Locate the cell with the specified text and output its [x, y] center coordinate. 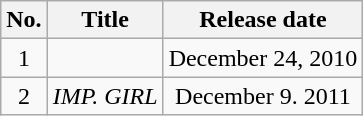
1 [24, 58]
No. [24, 20]
IMP. GIRL [105, 96]
December 9. 2011 [263, 96]
Title [105, 20]
Release date [263, 20]
December 24, 2010 [263, 58]
2 [24, 96]
